From the cell containing the given text, extract its center point as [X, Y] coordinate. 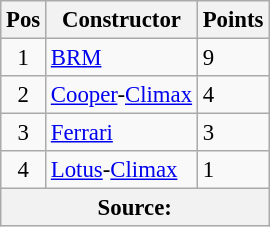
Ferrari [122, 133]
Constructor [122, 20]
Source: [135, 208]
Cooper-Climax [122, 95]
Pos [24, 20]
BRM [122, 58]
Lotus-Climax [122, 170]
Points [232, 20]
2 [24, 95]
9 [232, 58]
